Scan for the cell matching the given text and deliver its [x, y] coordinate at center. 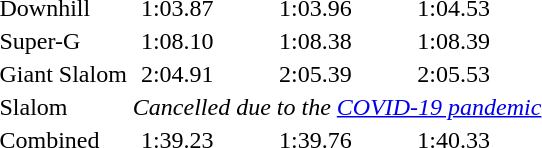
2:04.91 [202, 74]
1:08.38 [342, 41]
2:05.39 [342, 74]
1:08.10 [202, 41]
